Search for the cell housing the specified text and yield its [x, y] center coordinate. 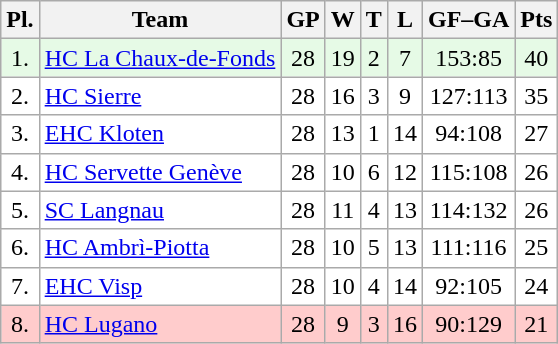
2 [374, 58]
L [404, 20]
153:85 [468, 58]
19 [342, 58]
EHC Visp [160, 286]
115:108 [468, 172]
HC Sierre [160, 96]
3. [20, 134]
5 [374, 248]
11 [342, 210]
8. [20, 324]
6 [374, 172]
EHC Kloten [160, 134]
5. [20, 210]
24 [536, 286]
SC Langnau [160, 210]
Team [160, 20]
35 [536, 96]
12 [404, 172]
T [374, 20]
2. [20, 96]
25 [536, 248]
W [342, 20]
1. [20, 58]
GP [303, 20]
6. [20, 248]
GF–GA [468, 20]
114:132 [468, 210]
7. [20, 286]
HC Ambrì-Piotta [160, 248]
92:105 [468, 286]
1 [374, 134]
27 [536, 134]
111:116 [468, 248]
HC Servette Genève [160, 172]
4. [20, 172]
21 [536, 324]
40 [536, 58]
7 [404, 58]
Pl. [20, 20]
HC Lugano [160, 324]
HC La Chaux-de-Fonds [160, 58]
127:113 [468, 96]
90:129 [468, 324]
Pts [536, 20]
94:108 [468, 134]
